Scan for the cell matching the given text and deliver its [X, Y] coordinate at center. 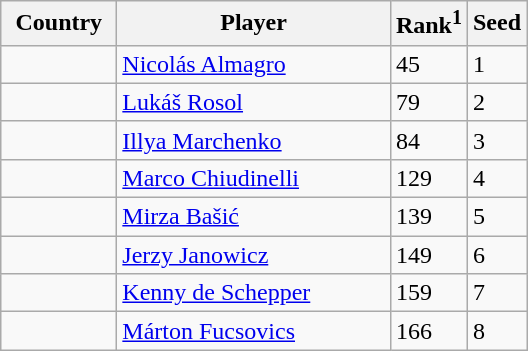
1 [496, 64]
Illya Marchenko [254, 140]
2 [496, 102]
Country [59, 24]
Mirza Bašić [254, 217]
3 [496, 140]
Kenny de Schepper [254, 293]
84 [428, 140]
Nicolás Almagro [254, 64]
5 [496, 217]
Márton Fucsovics [254, 331]
149 [428, 255]
7 [496, 293]
159 [428, 293]
79 [428, 102]
Seed [496, 24]
129 [428, 178]
139 [428, 217]
Rank1 [428, 24]
Marco Chiudinelli [254, 178]
45 [428, 64]
6 [496, 255]
Jerzy Janowicz [254, 255]
Player [254, 24]
166 [428, 331]
8 [496, 331]
Lukáš Rosol [254, 102]
4 [496, 178]
